Determine the (x, y) coordinate at the center of the cell enclosing the given text.  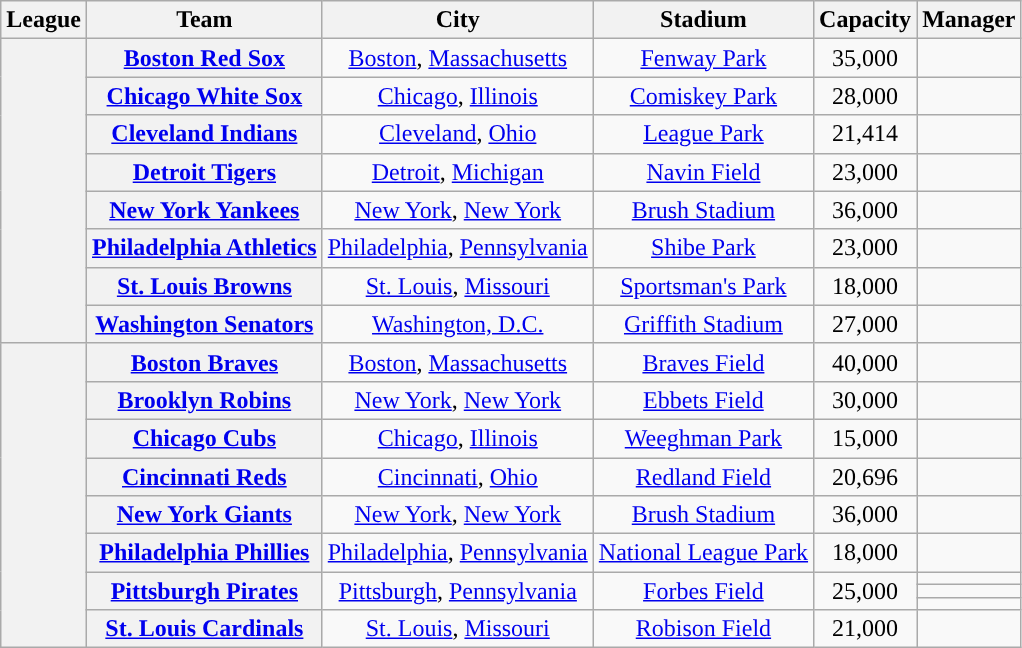
Comiskey Park (703, 96)
Robison Field (703, 629)
Brooklyn Robins (204, 400)
Chicago Cubs (204, 438)
21,000 (866, 629)
Team (204, 20)
Capacity (866, 20)
Forbes Field (703, 591)
Philadelphia Athletics (204, 248)
Philadelphia Phillies (204, 553)
Pittsburgh Pirates (204, 591)
Redland Field (703, 477)
Cleveland, Ohio (458, 134)
Boston Braves (204, 362)
City (458, 20)
Weeghman Park (703, 438)
Navin Field (703, 172)
Boston Red Sox (204, 58)
Cincinnati, Ohio (458, 477)
National League Park (703, 553)
Manager (969, 20)
Chicago White Sox (204, 96)
Shibe Park (703, 248)
League (44, 20)
25,000 (866, 591)
28,000 (866, 96)
Braves Field (703, 362)
Pittsburgh, Pennsylvania (458, 591)
Sportsman's Park (703, 286)
21,414 (866, 134)
Ebbets Field (703, 400)
15,000 (866, 438)
St. Louis Cardinals (204, 629)
New York Giants (204, 515)
League Park (703, 134)
St. Louis Browns (204, 286)
35,000 (866, 58)
40,000 (866, 362)
Detroit, Michigan (458, 172)
Griffith Stadium (703, 324)
Cleveland Indians (204, 134)
Washington, D.C. (458, 324)
Detroit Tigers (204, 172)
Cincinnati Reds (204, 477)
30,000 (866, 400)
Fenway Park (703, 58)
20,696 (866, 477)
New York Yankees (204, 210)
Washington Senators (204, 324)
27,000 (866, 324)
Stadium (703, 20)
